Provide the (x, y) coordinate of the cell's center where the given text is located.  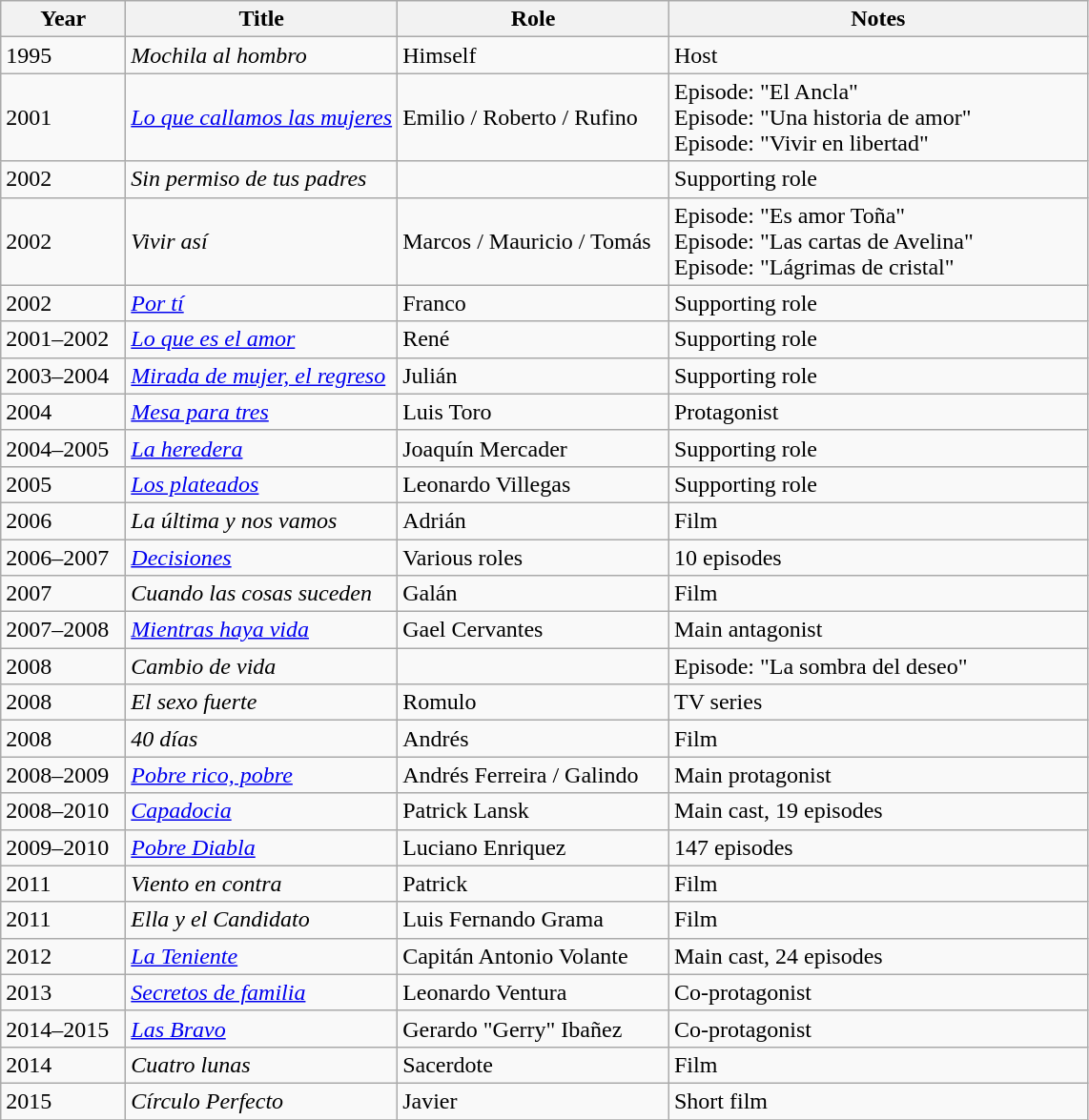
Patrick (534, 884)
TV series (877, 703)
40 días (261, 739)
Leonardo Villegas (534, 484)
10 episodes (877, 558)
Lo que callamos las mujeres (261, 117)
Luciano Enriquez (534, 847)
2004 (63, 412)
Sacerdote (534, 1065)
2008–2010 (63, 811)
El sexo fuerte (261, 703)
Viento en contra (261, 884)
Las Bravo (261, 1028)
Notes (877, 19)
Adrián (534, 520)
2005 (63, 484)
1995 (63, 55)
Episode: "El Ancla"Episode: "Una historia de amor"Episode: "Vivir en libertad" (877, 117)
Pobre rico, pobre (261, 775)
Host (877, 55)
La heredera (261, 448)
Main cast, 19 episodes (877, 811)
2004–2005 (63, 448)
Ella y el Candidato (261, 920)
Andrés Ferreira / Galindo (534, 775)
Cuatro lunas (261, 1065)
Secretos de familia (261, 992)
La Teniente (261, 956)
Role (534, 19)
2009–2010 (63, 847)
Círculo Perfecto (261, 1101)
Luis Toro (534, 412)
Gerardo "Gerry" Ibañez (534, 1028)
Mientras haya vida (261, 630)
2014–2015 (63, 1028)
René (534, 339)
2008–2009 (63, 775)
Luis Fernando Grama (534, 920)
Mesa para tres (261, 412)
Los plateados (261, 484)
Episode: "Es amor Toña"Episode: "Las cartas de Avelina"Episode: "Lágrimas de cristal" (877, 241)
La última y nos vamos (261, 520)
Sin permiso de tus padres (261, 179)
Capitán Antonio Volante (534, 956)
Vivir así (261, 241)
2012 (63, 956)
Joaquín Mercader (534, 448)
Romulo (534, 703)
Franco (534, 303)
Leonardo Ventura (534, 992)
2015 (63, 1101)
Andrés (534, 739)
Main antagonist (877, 630)
Mirada de mujer, el regreso (261, 376)
2001–2002 (63, 339)
147 episodes (877, 847)
Galán (534, 594)
Decisiones (261, 558)
Marcos / Mauricio / Tomás (534, 241)
Short film (877, 1101)
Main protagonist (877, 775)
Main cast, 24 episodes (877, 956)
Patrick Lansk (534, 811)
Gael Cervantes (534, 630)
Protagonist (877, 412)
Javier (534, 1101)
2001 (63, 117)
Pobre Diabla (261, 847)
Various roles (534, 558)
Year (63, 19)
Emilio / Roberto / Rufino (534, 117)
2007 (63, 594)
Himself (534, 55)
2006–2007 (63, 558)
Cuando las cosas suceden (261, 594)
Por tí (261, 303)
2014 (63, 1065)
Cambio de vida (261, 666)
2013 (63, 992)
Episode: "La sombra del deseo" (877, 666)
Lo que es el amor (261, 339)
Capadocia (261, 811)
Julián (534, 376)
2006 (63, 520)
Mochila al hombro (261, 55)
2003–2004 (63, 376)
Title (261, 19)
2007–2008 (63, 630)
